Capture the cell that displays the provided text and extract its [x, y] central coordinate. 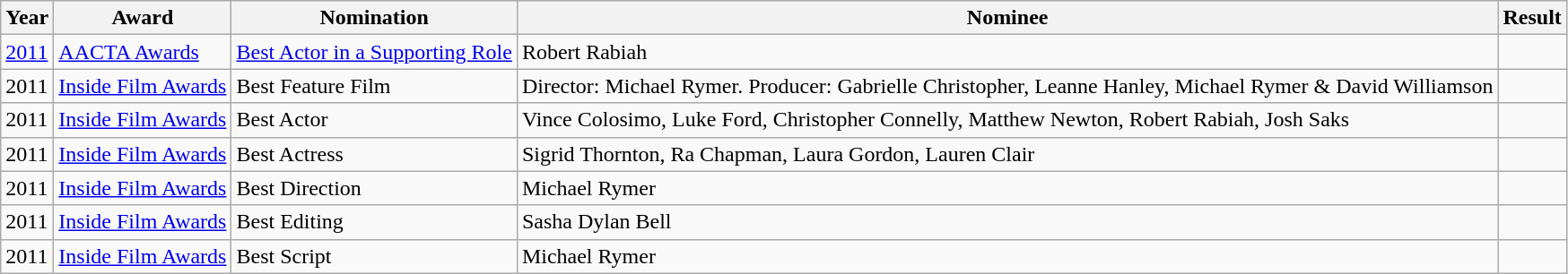
Director: Michael Rymer. Producer: Gabrielle Christopher, Leanne Hanley, Michael Rymer & David Williamson [1007, 86]
Vince Colosimo, Luke Ford, Christopher Connelly, Matthew Newton, Robert Rabiah, Josh Saks [1007, 120]
Best Editing [374, 222]
Robert Rabiah [1007, 52]
Best Direction [374, 188]
Result [1532, 18]
Sigrid Thornton, Ra Chapman, Laura Gordon, Lauren Clair [1007, 154]
Best Actor in a Supporting Role [374, 52]
Year [27, 18]
Best Feature Film [374, 86]
AACTA Awards [143, 52]
Best Actress [374, 154]
Nomination [374, 18]
Best Actor [374, 120]
Award [143, 18]
Nominee [1007, 18]
Best Script [374, 256]
Sasha Dylan Bell [1007, 222]
